Determine the (X, Y) coordinate at the center of the cell enclosing the given text.  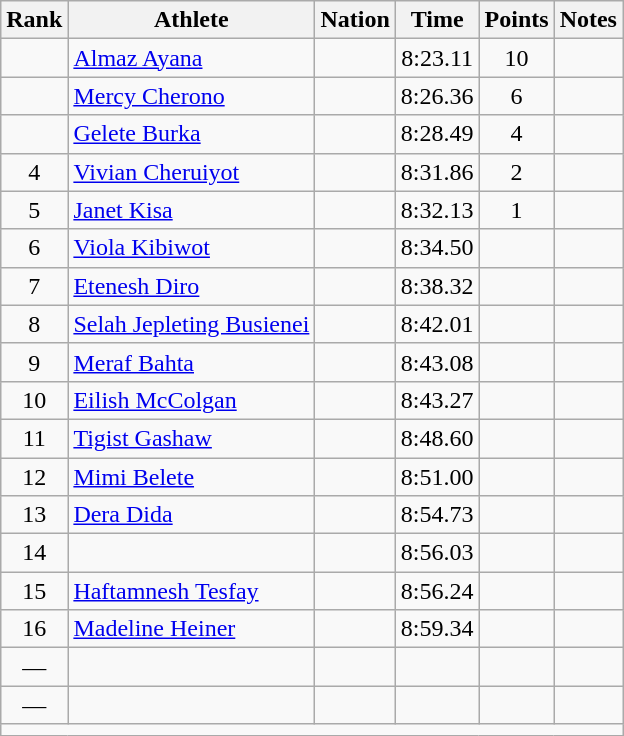
Meraf Bahta (192, 362)
2 (516, 172)
Almaz Ayana (192, 58)
Time (437, 20)
Rank (34, 20)
Vivian Cheruiyot (192, 172)
14 (34, 553)
Selah Jepleting Busienei (192, 324)
Janet Kisa (192, 210)
Dera Dida (192, 515)
Haftamnesh Tesfay (192, 591)
Etenesh Diro (192, 286)
8:59.34 (437, 629)
8:26.36 (437, 96)
16 (34, 629)
9 (34, 362)
8:56.03 (437, 553)
Nation (355, 20)
8:28.49 (437, 134)
13 (34, 515)
Notes (588, 20)
Gelete Burka (192, 134)
Madeline Heiner (192, 629)
7 (34, 286)
5 (34, 210)
8:34.50 (437, 248)
Mercy Cherono (192, 96)
Points (516, 20)
8:31.86 (437, 172)
8:56.24 (437, 591)
Mimi Belete (192, 477)
15 (34, 591)
8:43.08 (437, 362)
8 (34, 324)
8:51.00 (437, 477)
1 (516, 210)
8:38.32 (437, 286)
8:32.13 (437, 210)
8:43.27 (437, 400)
8:23.11 (437, 58)
8:48.60 (437, 438)
Athlete (192, 20)
11 (34, 438)
Viola Kibiwot (192, 248)
8:54.73 (437, 515)
8:42.01 (437, 324)
Eilish McColgan (192, 400)
12 (34, 477)
Tigist Gashaw (192, 438)
